Return the [x, y] coordinate for the center point of the cell that contains the specified text.  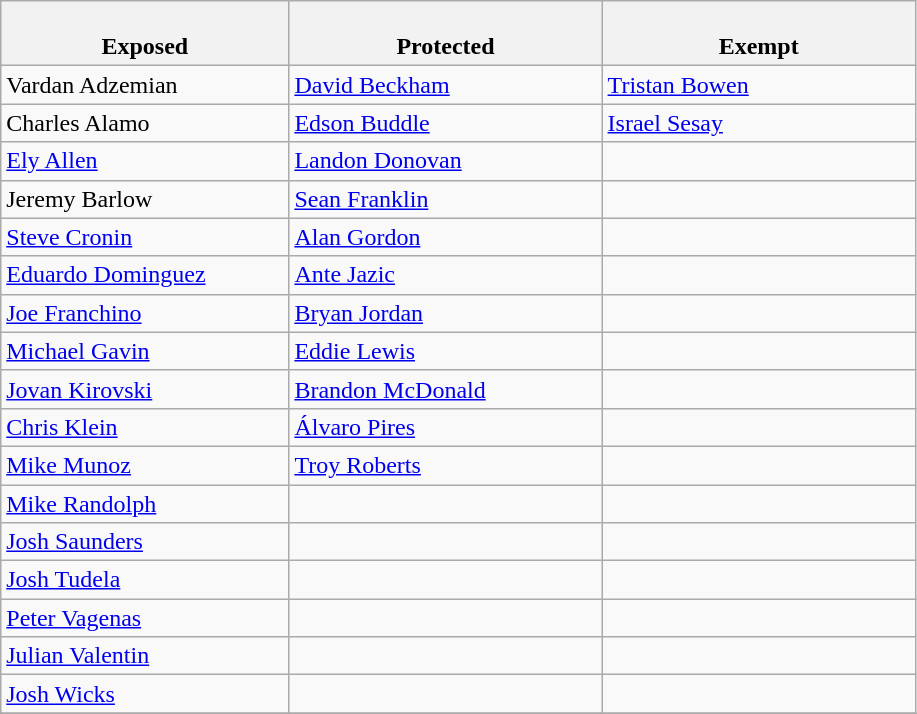
Peter Vagenas [145, 618]
Ante Jazic [446, 275]
Bryan Jordan [446, 313]
Eduardo Dominguez [145, 275]
Julian Valentin [145, 656]
David Beckham [446, 85]
Mike Randolph [145, 503]
Landon Donovan [446, 161]
Sean Franklin [446, 199]
Jeremy Barlow [145, 199]
Jovan Kirovski [145, 389]
Álvaro Pires [446, 427]
Tristan Bowen [758, 85]
Vardan Adzemian [145, 85]
Exposed [145, 34]
Joe Franchino [145, 313]
Brandon McDonald [446, 389]
Michael Gavin [145, 351]
Steve Cronin [145, 237]
Troy Roberts [446, 465]
Chris Klein [145, 427]
Charles Alamo [145, 123]
Josh Wicks [145, 694]
Israel Sesay [758, 123]
Alan Gordon [446, 237]
Josh Saunders [145, 542]
Protected [446, 34]
Ely Allen [145, 161]
Edson Buddle [446, 123]
Mike Munoz [145, 465]
Eddie Lewis [446, 351]
Josh Tudela [145, 580]
Exempt [758, 34]
